For the text-containing cell, return its midpoint in [x, y] coordinate format. 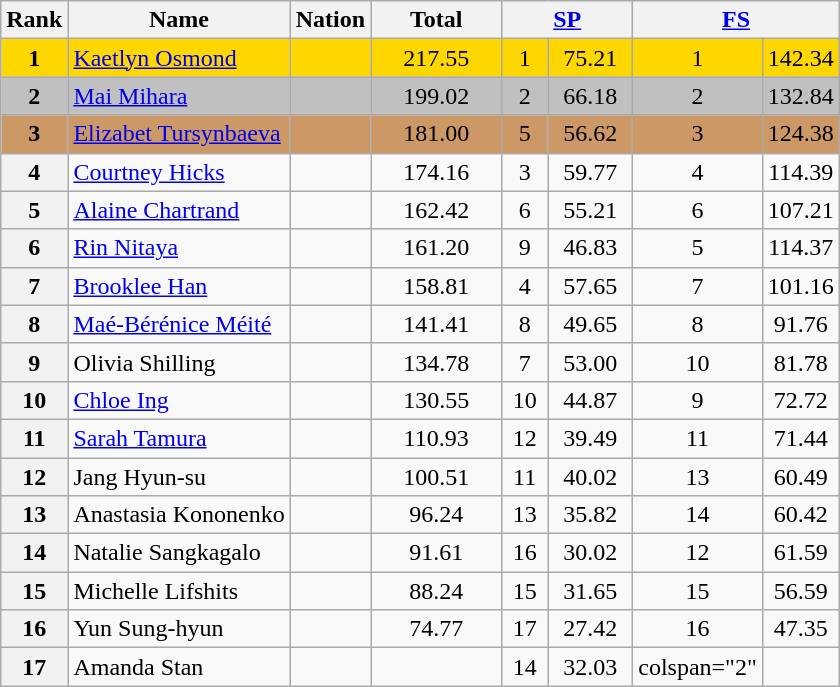
75.21 [590, 58]
Brooklee Han [179, 286]
55.21 [590, 210]
Nation [330, 20]
181.00 [436, 134]
Courtney Hicks [179, 172]
Olivia Shilling [179, 362]
59.77 [590, 172]
71.44 [800, 438]
Elizabet Tursynbaeva [179, 134]
Rank [34, 20]
60.49 [800, 477]
158.81 [436, 286]
47.35 [800, 629]
49.65 [590, 324]
101.16 [800, 286]
Kaetlyn Osmond [179, 58]
96.24 [436, 515]
132.84 [800, 96]
Anastasia Kononenko [179, 515]
141.41 [436, 324]
27.42 [590, 629]
FS [736, 20]
Total [436, 20]
40.02 [590, 477]
124.38 [800, 134]
57.65 [590, 286]
91.76 [800, 324]
Amanda Stan [179, 667]
SP [568, 20]
56.62 [590, 134]
217.55 [436, 58]
61.59 [800, 553]
110.93 [436, 438]
114.39 [800, 172]
81.78 [800, 362]
Natalie Sangkagalo [179, 553]
31.65 [590, 591]
130.55 [436, 400]
74.77 [436, 629]
Alaine Chartrand [179, 210]
174.16 [436, 172]
56.59 [800, 591]
88.24 [436, 591]
199.02 [436, 96]
Sarah Tamura [179, 438]
134.78 [436, 362]
142.34 [800, 58]
Jang Hyun-su [179, 477]
Yun Sung-hyun [179, 629]
Michelle Lifshits [179, 591]
66.18 [590, 96]
Maé-Bérénice Méité [179, 324]
Chloe Ing [179, 400]
53.00 [590, 362]
44.87 [590, 400]
107.21 [800, 210]
colspan="2" [698, 667]
72.72 [800, 400]
Rin Nitaya [179, 248]
46.83 [590, 248]
Name [179, 20]
60.42 [800, 515]
161.20 [436, 248]
162.42 [436, 210]
32.03 [590, 667]
Mai Mihara [179, 96]
91.61 [436, 553]
30.02 [590, 553]
35.82 [590, 515]
100.51 [436, 477]
114.37 [800, 248]
39.49 [590, 438]
